For the text-containing cell, return its midpoint in (X, Y) coordinate format. 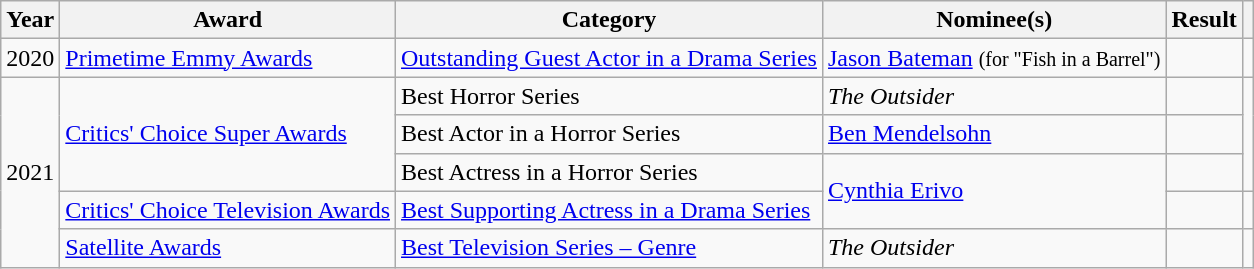
Result (1204, 20)
Category (610, 20)
Best Supporting Actress in a Drama Series (610, 210)
Year (30, 20)
Best Actor in a Horror Series (610, 134)
Jason Bateman (for "Fish in a Barrel") (994, 58)
Nominee(s) (994, 20)
Best Television Series – Genre (610, 248)
Best Actress in a Horror Series (610, 172)
Critics' Choice Super Awards (228, 134)
Ben Mendelsohn (994, 134)
Primetime Emmy Awards (228, 58)
Critics' Choice Television Awards (228, 210)
Award (228, 20)
Outstanding Guest Actor in a Drama Series (610, 58)
Cynthia Erivo (994, 191)
2020 (30, 58)
Satellite Awards (228, 248)
2021 (30, 172)
Best Horror Series (610, 96)
